Locate the cell with the specified text and output its (X, Y) center coordinate. 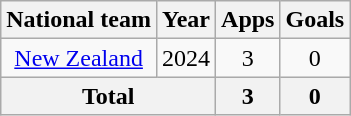
Goals (315, 20)
Year (186, 20)
2024 (186, 58)
New Zealand (79, 58)
National team (79, 20)
Apps (248, 20)
Total (108, 96)
